Determine the (X, Y) coordinate at the center of the cell enclosing the given text.  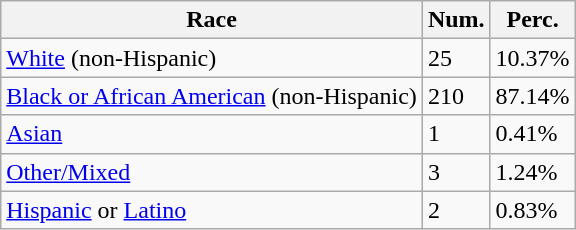
87.14% (532, 96)
2 (456, 210)
Num. (456, 20)
Hispanic or Latino (212, 210)
1 (456, 134)
3 (456, 172)
Asian (212, 134)
White (non-Hispanic) (212, 58)
0.83% (532, 210)
Black or African American (non-Hispanic) (212, 96)
0.41% (532, 134)
210 (456, 96)
10.37% (532, 58)
Perc. (532, 20)
Race (212, 20)
Other/Mixed (212, 172)
25 (456, 58)
1.24% (532, 172)
